Provide the (x, y) coordinate of the cell's center where the given text is located.  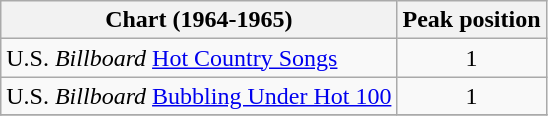
Chart (1964-1965) (199, 20)
Peak position (472, 20)
U.S. Billboard Bubbling Under Hot 100 (199, 96)
U.S. Billboard Hot Country Songs (199, 58)
